Return the (x, y) coordinate for the center point of the cell that contains the specified text.  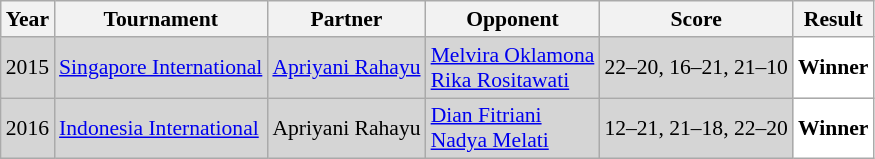
Opponent (513, 19)
2016 (28, 128)
Melvira Oklamona Rika Rositawati (513, 68)
Partner (346, 19)
Singapore International (160, 68)
22–20, 16–21, 21–10 (696, 68)
2015 (28, 68)
Score (696, 19)
Result (834, 19)
Tournament (160, 19)
Indonesia International (160, 128)
12–21, 21–18, 22–20 (696, 128)
Dian Fitriani Nadya Melati (513, 128)
Year (28, 19)
